Return [x, y] of the center of cell containing provided text 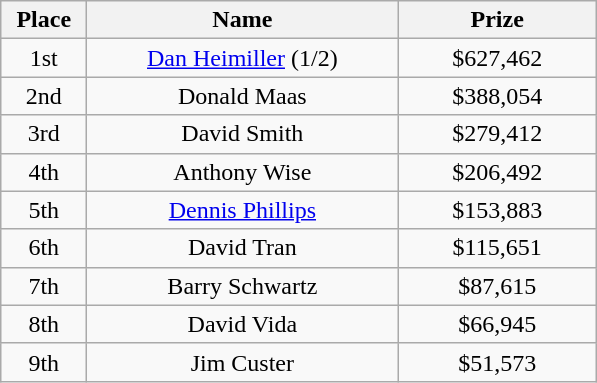
Place [44, 20]
Barry Schwartz [242, 286]
$153,883 [498, 210]
$206,492 [498, 172]
David Tran [242, 248]
7th [44, 286]
8th [44, 324]
$627,462 [498, 58]
5th [44, 210]
Name [242, 20]
Dan Heimiller (1/2) [242, 58]
$279,412 [498, 134]
$87,615 [498, 286]
Anthony Wise [242, 172]
4th [44, 172]
Jim Custer [242, 362]
2nd [44, 96]
6th [44, 248]
$388,054 [498, 96]
Dennis Phillips [242, 210]
1st [44, 58]
$115,651 [498, 248]
Donald Maas [242, 96]
David Vida [242, 324]
$51,573 [498, 362]
Prize [498, 20]
David Smith [242, 134]
$66,945 [498, 324]
3rd [44, 134]
9th [44, 362]
